Find where the given text appears and provide that cell's center as (x, y) coordinate. 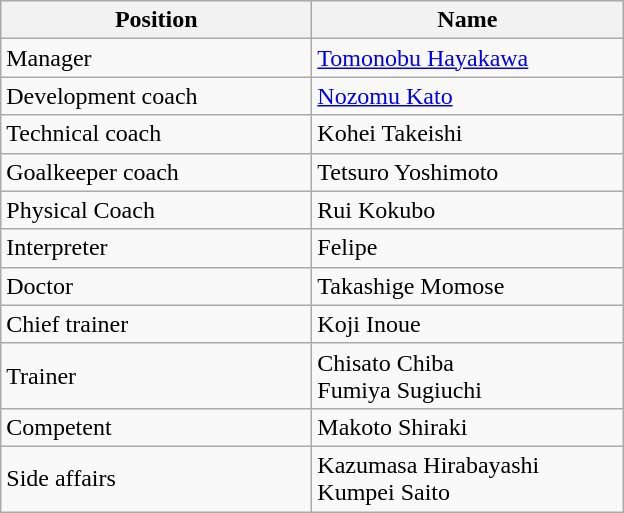
Name (468, 20)
Development coach (156, 96)
Nozomu Kato (468, 96)
Competent (156, 427)
Interpreter (156, 248)
Chisato Chiba Fumiya Sugiuchi (468, 376)
Kazumasa Hirabayashi Kumpei Saito (468, 478)
Takashige Momose (468, 286)
Felipe (468, 248)
Physical Coach (156, 210)
Side affairs (156, 478)
Manager (156, 58)
Kohei Takeishi (468, 134)
Trainer (156, 376)
Tomonobu Hayakawa (468, 58)
Technical coach (156, 134)
Koji Inoue (468, 324)
Rui Kokubo (468, 210)
Goalkeeper coach (156, 172)
Makoto Shiraki (468, 427)
Position (156, 20)
Doctor (156, 286)
Tetsuro Yoshimoto (468, 172)
Chief trainer (156, 324)
